Search for the cell housing the specified text and yield its (X, Y) center coordinate. 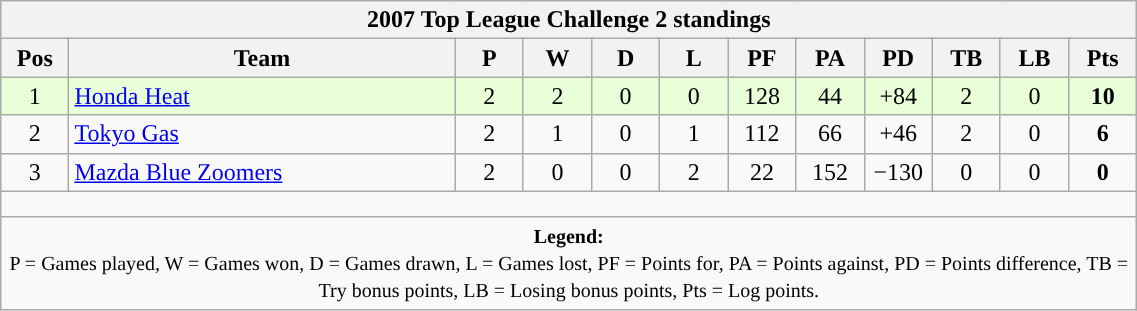
44 (830, 96)
+84 (898, 96)
6 (1103, 134)
D (625, 58)
2007 Top League Challenge 2 standings (569, 20)
Mazda Blue Zoomers (262, 172)
P (489, 58)
Tokyo Gas (262, 134)
Pts (1103, 58)
66 (830, 134)
L (694, 58)
10 (1103, 96)
3 (35, 172)
PD (898, 58)
Pos (35, 58)
152 (830, 172)
PF (762, 58)
128 (762, 96)
Honda Heat (262, 96)
112 (762, 134)
−130 (898, 172)
22 (762, 172)
W (557, 58)
Team (262, 58)
TB (966, 58)
+46 (898, 134)
PA (830, 58)
LB (1034, 58)
